Output the [x, y] coordinate of the center of the cell containing the given text.  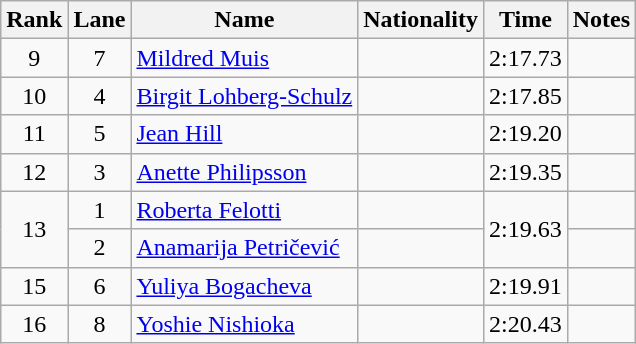
Mildred Muis [244, 58]
10 [34, 96]
2:17.73 [525, 58]
12 [34, 172]
16 [34, 324]
15 [34, 286]
Yuliya Bogacheva [244, 286]
Anamarija Petričević [244, 248]
Jean Hill [244, 134]
2:17.85 [525, 96]
2:19.63 [525, 229]
5 [100, 134]
11 [34, 134]
6 [100, 286]
2:20.43 [525, 324]
Time [525, 20]
Birgit Lohberg-Schulz [244, 96]
Name [244, 20]
2:19.91 [525, 286]
Notes [601, 20]
Nationality [421, 20]
7 [100, 58]
4 [100, 96]
2:19.20 [525, 134]
13 [34, 229]
2 [100, 248]
Rank [34, 20]
8 [100, 324]
Anette Philipsson [244, 172]
3 [100, 172]
2:19.35 [525, 172]
Lane [100, 20]
9 [34, 58]
Yoshie Nishioka [244, 324]
Roberta Felotti [244, 210]
1 [100, 210]
